Scan for the cell matching the given text and deliver its [x, y] coordinate at center. 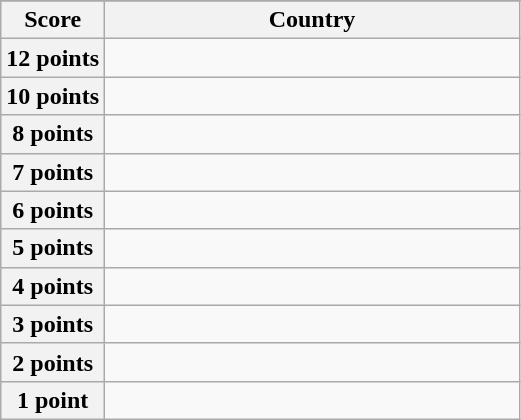
2 points [53, 362]
Country [312, 20]
3 points [53, 324]
8 points [53, 134]
6 points [53, 210]
4 points [53, 286]
Score [53, 20]
12 points [53, 58]
7 points [53, 172]
5 points [53, 248]
1 point [53, 400]
10 points [53, 96]
